Scan for the cell matching the given text and deliver its (x, y) coordinate at center. 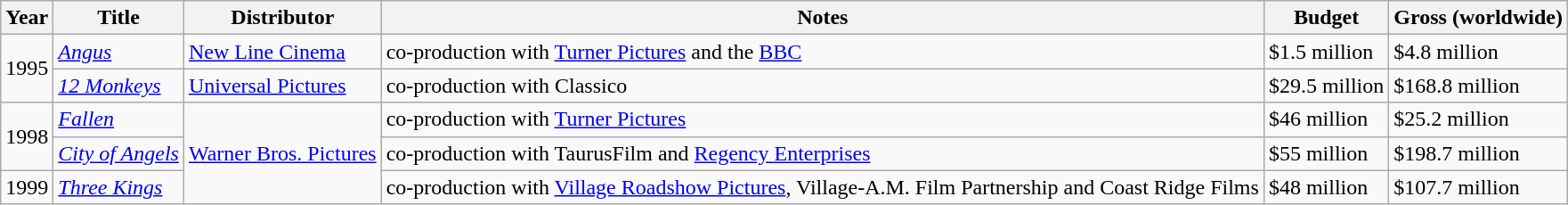
Universal Pictures (282, 86)
City of Angels (119, 153)
co-production with Classico (823, 86)
Fallen (119, 119)
$55 million (1326, 153)
co-production with Village Roadshow Pictures, Village-A.M. Film Partnership and Coast Ridge Films (823, 187)
co-production with Turner Pictures and the BBC (823, 52)
co-production with Turner Pictures (823, 119)
co-production with TaurusFilm and Regency Enterprises (823, 153)
1998 (27, 136)
Year (27, 18)
$1.5 million (1326, 52)
Distributor (282, 18)
$198.7 million (1478, 153)
Three Kings (119, 187)
Warner Bros. Pictures (282, 153)
$168.8 million (1478, 86)
New Line Cinema (282, 52)
Notes (823, 18)
$48 million (1326, 187)
Title (119, 18)
12 Monkeys (119, 86)
$29.5 million (1326, 86)
Budget (1326, 18)
$46 million (1326, 119)
$25.2 million (1478, 119)
Gross (worldwide) (1478, 18)
1999 (27, 187)
Angus (119, 52)
1995 (27, 69)
$107.7 million (1478, 187)
$4.8 million (1478, 52)
